Detect which cell encompasses the target text, then output its [X, Y] center coordinate. 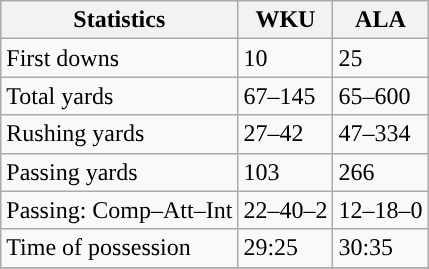
12–18–0 [380, 210]
266 [380, 172]
WKU [286, 20]
ALA [380, 20]
Passing: Comp–Att–Int [120, 210]
Time of possession [120, 248]
Statistics [120, 20]
47–334 [380, 134]
First downs [120, 58]
29:25 [286, 248]
67–145 [286, 96]
22–40–2 [286, 210]
103 [286, 172]
Rushing yards [120, 134]
Passing yards [120, 172]
Total yards [120, 96]
10 [286, 58]
30:35 [380, 248]
27–42 [286, 134]
65–600 [380, 96]
25 [380, 58]
